Return the [x, y] coordinate for the center point of the cell that contains the specified text.  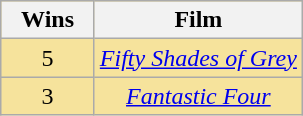
Film [198, 20]
Wins [48, 20]
Fifty Shades of Grey [198, 58]
3 [48, 96]
Fantastic Four [198, 96]
5 [48, 58]
